For the text-containing cell, return its midpoint in (x, y) coordinate format. 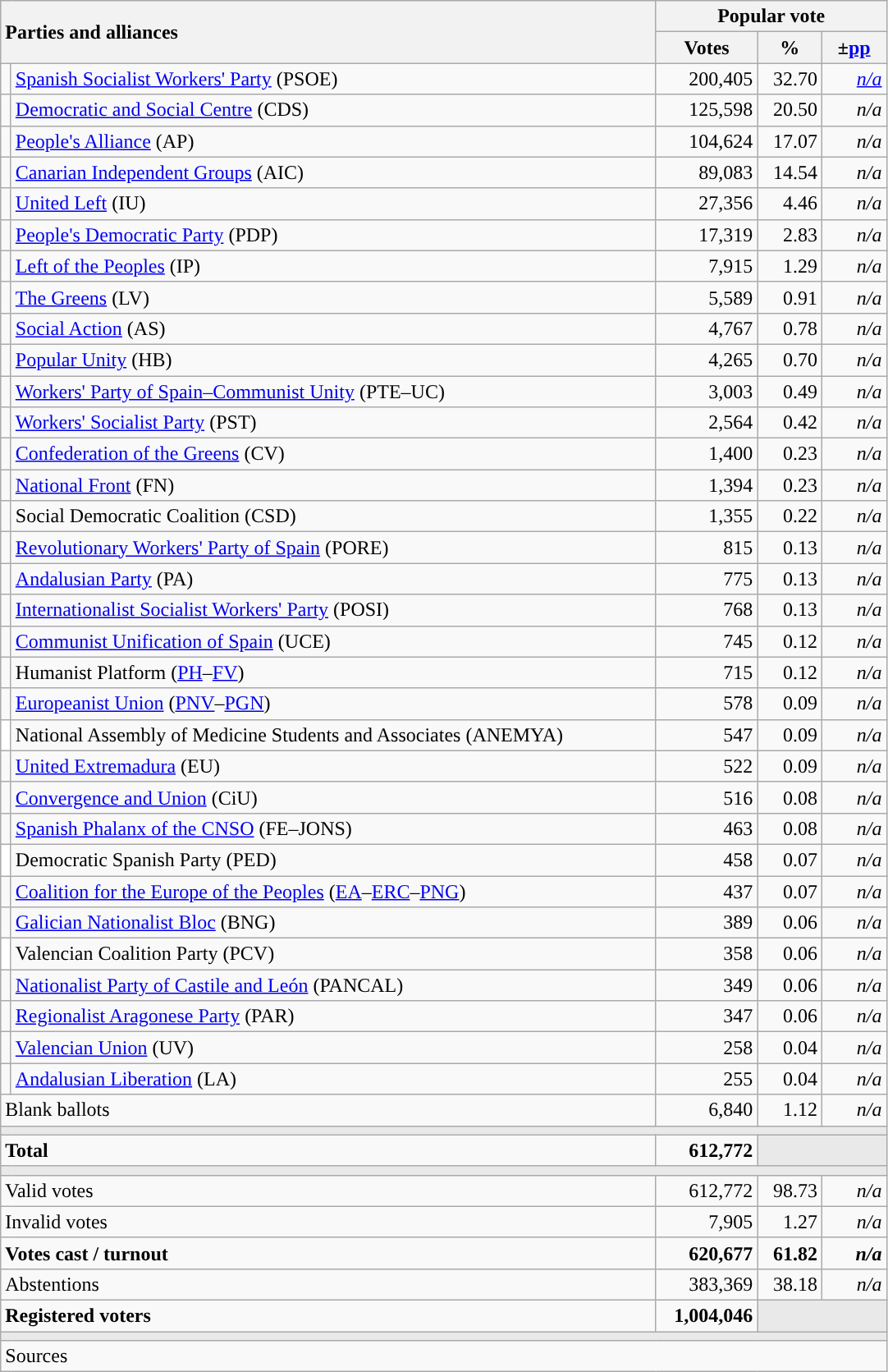
522 (707, 766)
1.29 (790, 266)
17,319 (707, 235)
463 (707, 828)
768 (707, 610)
Workers' Party of Spain–Communist Unity (PTE–UC) (333, 392)
The Greens (LV) (333, 297)
Nationalist Party of Castile and León (PANCAL) (333, 985)
Communist Unification of Spain (UCE) (333, 641)
38.18 (790, 1284)
32.70 (790, 79)
14.54 (790, 172)
620,677 (707, 1253)
Social Democratic Coalition (CSD) (333, 516)
National Assembly of Medicine Students and Associates (ANEMYA) (333, 735)
17.07 (790, 141)
1,394 (707, 485)
United Left (IU) (333, 204)
Canarian Independent Groups (AIC) (333, 172)
0.42 (790, 423)
383,369 (707, 1284)
578 (707, 704)
7,905 (707, 1222)
2,564 (707, 423)
2.83 (790, 235)
775 (707, 579)
Workers' Socialist Party (PST) (333, 423)
Left of the Peoples (IP) (333, 266)
National Front (FN) (333, 485)
Confederation of the Greens (CV) (333, 454)
458 (707, 860)
20.50 (790, 110)
1,355 (707, 516)
Abstentions (328, 1284)
5,589 (707, 297)
0.78 (790, 328)
United Extremadura (EU) (333, 766)
Democratic Spanish Party (PED) (333, 860)
Europeanist Union (PNV–PGN) (333, 704)
Sources (443, 1356)
Humanist Platform (PH–FV) (333, 672)
1,004,046 (707, 1315)
255 (707, 1079)
89,083 (707, 172)
745 (707, 641)
Spanish Socialist Workers' Party (PSOE) (333, 79)
0.91 (790, 297)
Regionalist Aragonese Party (PAR) (333, 1016)
7,915 (707, 266)
Votes (707, 48)
Invalid votes (328, 1222)
1,400 (707, 454)
Valencian Coalition Party (PCV) (333, 954)
349 (707, 985)
Andalusian Liberation (LA) (333, 1079)
358 (707, 954)
4,265 (707, 360)
258 (707, 1048)
200,405 (707, 79)
Popular vote (771, 16)
Coalition for the Europe of the Peoples (EA–ERC–PNG) (333, 891)
Parties and alliances (328, 32)
Spanish Phalanx of the CNSO (FE–JONS) (333, 828)
Andalusian Party (PA) (333, 579)
3,003 (707, 392)
389 (707, 923)
Popular Unity (HB) (333, 360)
% (790, 48)
Blank ballots (328, 1110)
104,624 (707, 141)
547 (707, 735)
6,840 (707, 1110)
Votes cast / turnout (328, 1253)
0.49 (790, 392)
437 (707, 891)
Valencian Union (UV) (333, 1048)
Internationalist Socialist Workers' Party (POSI) (333, 610)
347 (707, 1016)
±pp (854, 48)
61.82 (790, 1253)
0.70 (790, 360)
815 (707, 548)
Democratic and Social Centre (CDS) (333, 110)
Revolutionary Workers' Party of Spain (PORE) (333, 548)
Registered voters (328, 1315)
Total (328, 1150)
Social Action (AS) (333, 328)
Galician Nationalist Bloc (BNG) (333, 923)
125,598 (707, 110)
People's Democratic Party (PDP) (333, 235)
0.22 (790, 516)
516 (707, 797)
4.46 (790, 204)
1.12 (790, 1110)
Convergence and Union (CiU) (333, 797)
27,356 (707, 204)
98.73 (790, 1191)
1.27 (790, 1222)
People's Alliance (AP) (333, 141)
715 (707, 672)
4,767 (707, 328)
Valid votes (328, 1191)
